Search for the cell housing the specified text and yield its (X, Y) center coordinate. 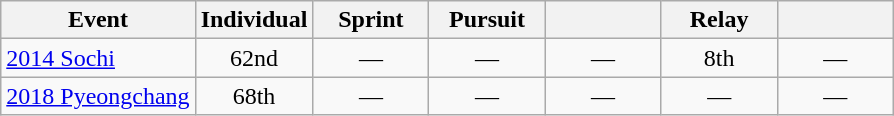
8th (719, 58)
Individual (254, 20)
2014 Sochi (98, 58)
Pursuit (487, 20)
Event (98, 20)
2018 Pyeongchang (98, 96)
68th (254, 96)
Sprint (371, 20)
62nd (254, 58)
Relay (719, 20)
